Pinpoint the cell where the given text exists, returning its [x, y] midpoint coordinate. 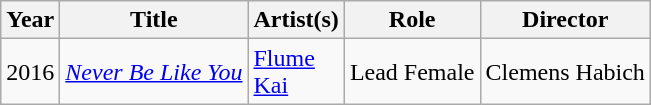
Director [565, 20]
Artist(s) [296, 20]
FlumeKai [296, 72]
2016 [30, 72]
Year [30, 20]
Clemens Habich [565, 72]
Title [154, 20]
Lead Female [412, 72]
Role [412, 20]
Never Be Like You [154, 72]
